Scan for the cell matching the given text and deliver its [X, Y] coordinate at center. 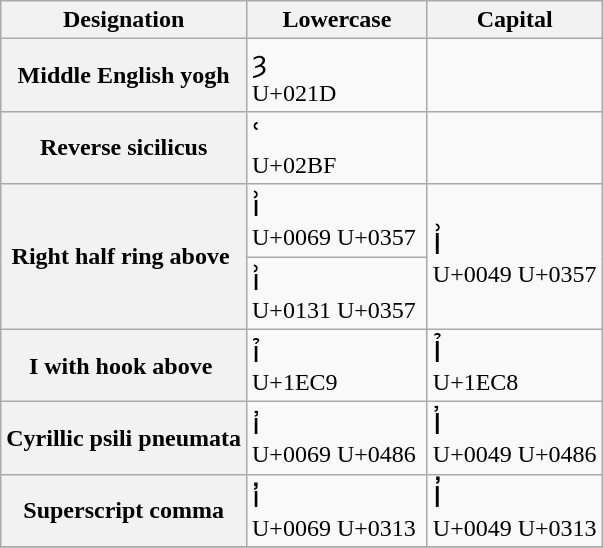
I͗U+0049 U+0357 [514, 256]
i͗U+0069 U+0357 [336, 220]
ʿU+02BF [336, 148]
i҆U+0069 U+0486 [336, 438]
Superscript comma [124, 510]
ı͗U+0131 U+0357 [336, 292]
Right half ring above [124, 256]
Designation [124, 20]
ỈU+1EC8 [514, 366]
I̓U+0049 U+0313 [514, 510]
ȝU+021D [336, 76]
Reverse sicilicus [124, 148]
ỉU+1EC9 [336, 366]
i̓U+0069 U+0313 [336, 510]
I with hook above [124, 366]
Middle English yogh [124, 76]
I҆U+0049 U+0486 [514, 438]
Capital [514, 20]
Lowercase [336, 20]
Cyrillic psili pneumata [124, 438]
